For the text-containing cell, return its midpoint in [x, y] coordinate format. 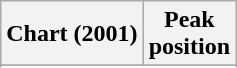
Peakposition [189, 34]
Chart (2001) [72, 34]
